Locate the cell with the specified text and output its (X, Y) center coordinate. 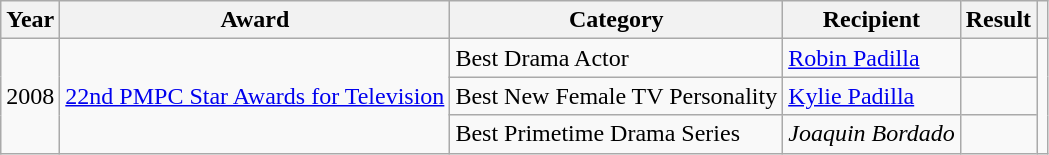
Award (255, 20)
Best New Female TV Personality (616, 96)
Robin Padilla (872, 58)
Category (616, 20)
Best Drama Actor (616, 58)
2008 (30, 96)
Kylie Padilla (872, 96)
Best Primetime Drama Series (616, 134)
Year (30, 20)
Joaquin Bordado (872, 134)
Recipient (872, 20)
22nd PMPC Star Awards for Television (255, 96)
Result (998, 20)
